Extract the [X, Y] coordinate from the center of the cell holding the provided text.  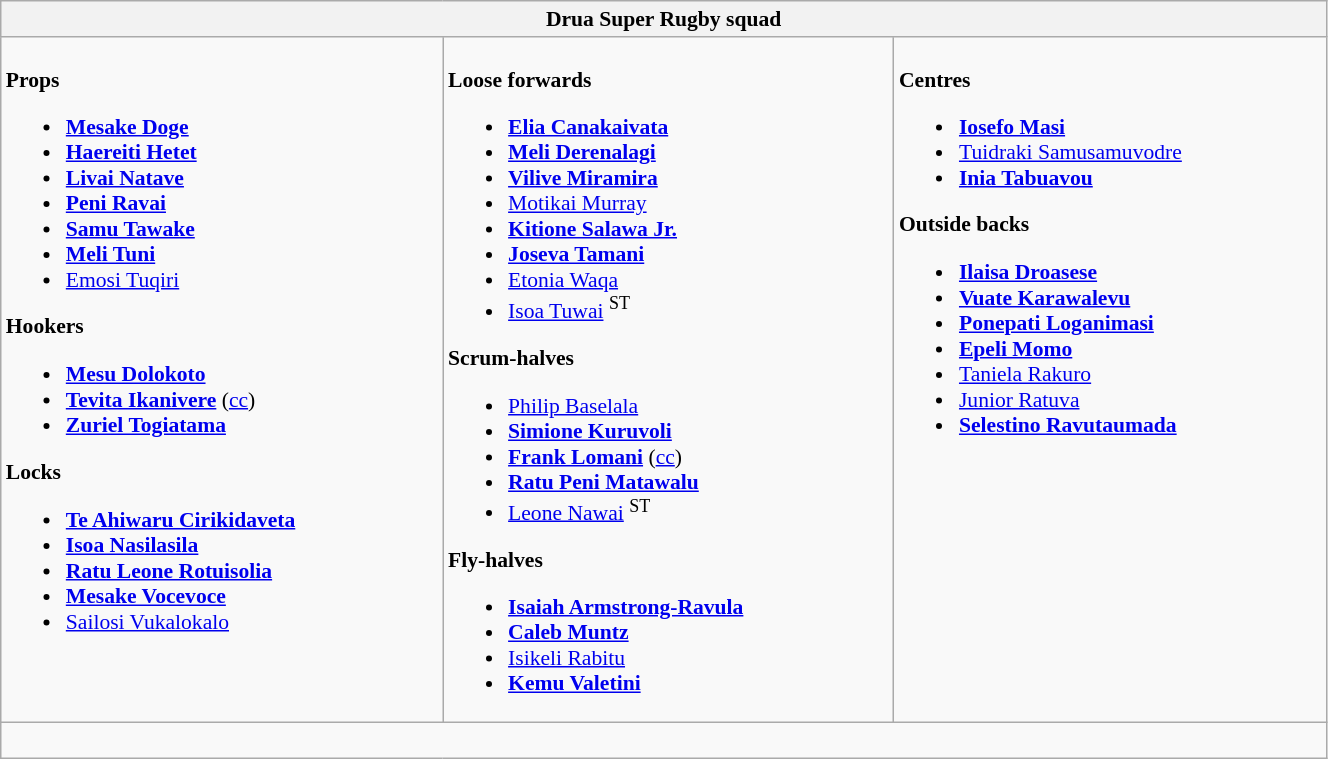
Drua Super Rugby squad [664, 19]
